Provide the [x, y] coordinate of the cell's center where the given text is located.  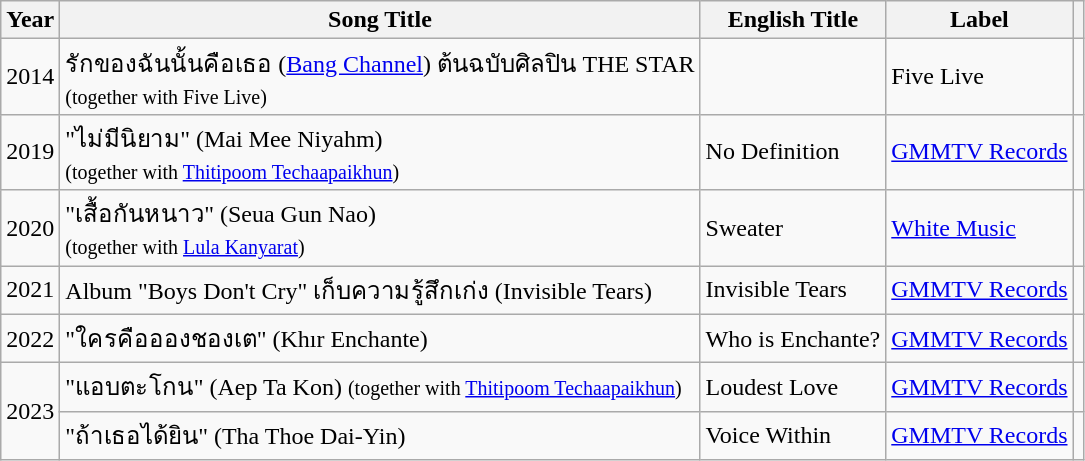
Song Title [380, 20]
2020 [30, 228]
"ใครคืออองชองเต" (Khır Enchante) [380, 338]
White Music [980, 228]
Label [980, 20]
Invisible Tears [793, 290]
2022 [30, 338]
Who is Enchante? [793, 338]
"เสื้อกันหนาว" (Seua Gun Nao)(together with Lula Kanyarat) [380, 228]
English Title [793, 20]
Five Live [980, 77]
2014 [30, 77]
Voice Within [793, 436]
"ถ้าเธอได้ยิน" (Tha Thoe Dai-Yin) [380, 436]
"ไม่มีนิยาม" (Mai Mee Niyahm)(together with Thitipoom Techaapaikhun) [380, 152]
รักของฉันนั้นคือเธอ (Bang Channel) ต้นฉบับศิลปิน THE STAR(together with Five Live) [380, 77]
2019 [30, 152]
Album "Boys Don't Cry" เก็บความรู้สึกเก่ง (Invisible Tears) [380, 290]
Year [30, 20]
"แอบตะโกน" (Aep Ta Kon) (together with Thitipoom Techaapaikhun) [380, 388]
No Definition [793, 152]
2023 [30, 412]
Loudest Love [793, 388]
Sweater [793, 228]
2021 [30, 290]
